Output the (X, Y) coordinate of the center of the cell containing the given text.  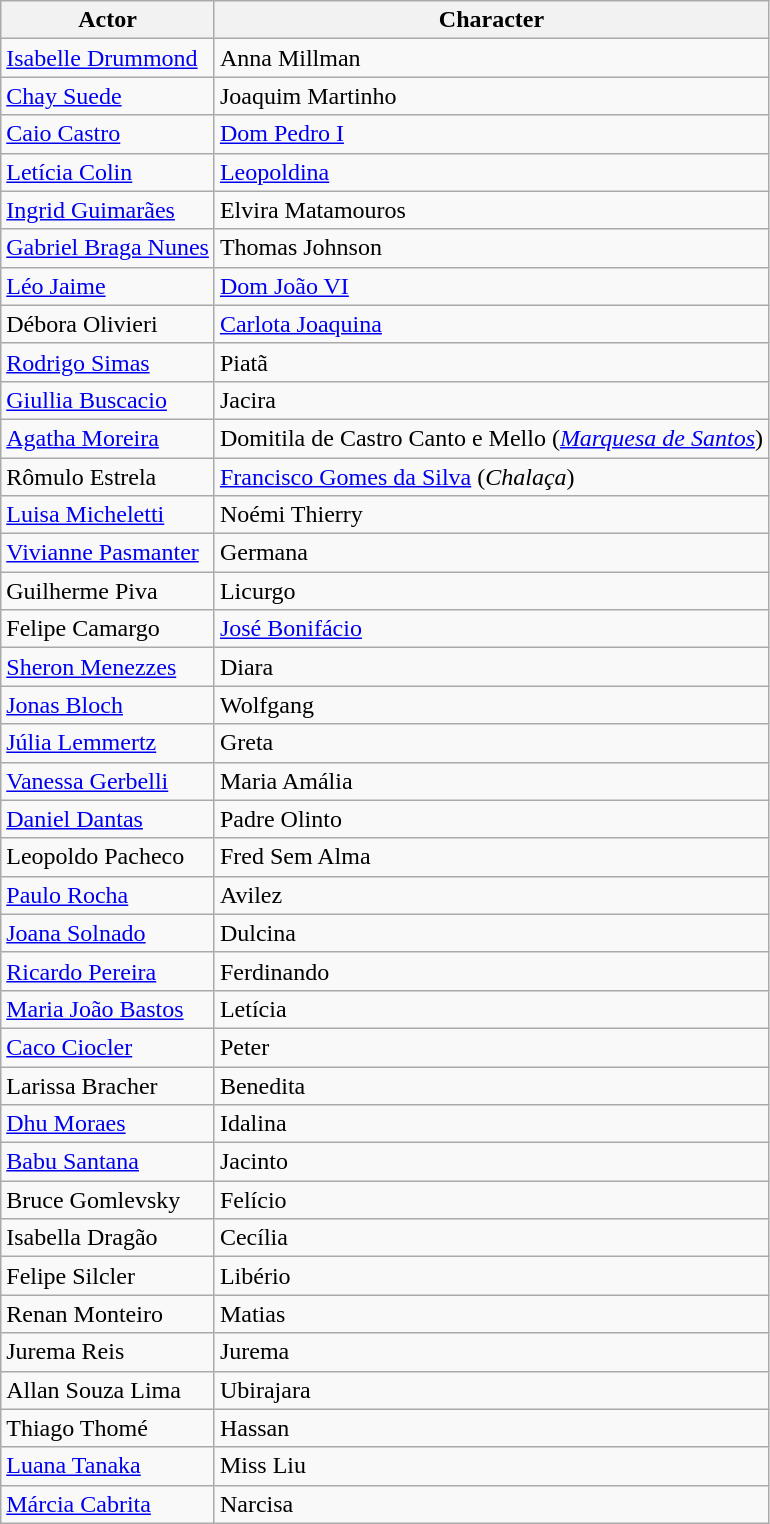
Padre Olinto (491, 819)
Isabelle Drummond (108, 58)
Libério (491, 1276)
Hassan (491, 1428)
Larissa Bracher (108, 1085)
Allan Souza Lima (108, 1390)
Thomas Johnson (491, 248)
Ubirajara (491, 1390)
Joaquim Martinho (491, 96)
Cecília (491, 1238)
Idalina (491, 1124)
Avilez (491, 895)
Francisco Gomes da Silva (Chalaça) (491, 477)
Noémi Thierry (491, 515)
Vivianne Pasmanter (108, 553)
Felipe Silcler (108, 1276)
Ricardo Pereira (108, 971)
Carlota Joaquina (491, 324)
Bruce Gomlevsky (108, 1200)
Piatã (491, 362)
Peter (491, 1047)
Rodrigo Simas (108, 362)
Júlia Lemmertz (108, 743)
Jonas Bloch (108, 705)
Giullia Buscacio (108, 400)
Jurema Reis (108, 1352)
Daniel Dantas (108, 819)
Chay Suede (108, 96)
Character (491, 20)
José Bonifácio (491, 629)
Domitila de Castro Canto e Mello (Marquesa de Santos) (491, 438)
Anna Millman (491, 58)
Licurgo (491, 591)
Letícia Colin (108, 172)
Ingrid Guimarães (108, 210)
Luana Tanaka (108, 1466)
Joana Solnado (108, 933)
Thiago Thomé (108, 1428)
Guilherme Piva (108, 591)
Felício (491, 1200)
Wolfgang (491, 705)
Luisa Micheletti (108, 515)
Caio Castro (108, 134)
Fred Sem Alma (491, 857)
Márcia Cabrita (108, 1504)
Renan Monteiro (108, 1314)
Rômulo Estrela (108, 477)
Débora Olivieri (108, 324)
Isabella Dragão (108, 1238)
Vanessa Gerbelli (108, 781)
Maria Amália (491, 781)
Ferdinando (491, 971)
Jacinto (491, 1162)
Sheron Menezzes (108, 667)
Felipe Camargo (108, 629)
Léo Jaime (108, 286)
Dom Pedro I (491, 134)
Letícia (491, 1009)
Jurema (491, 1352)
Matias (491, 1314)
Dulcina (491, 933)
Greta (491, 743)
Caco Ciocler (108, 1047)
Germana (491, 553)
Leopoldo Pacheco (108, 857)
Gabriel Braga Nunes (108, 248)
Dom João VI (491, 286)
Diara (491, 667)
Dhu Moraes (108, 1124)
Jacira (491, 400)
Agatha Moreira (108, 438)
Benedita (491, 1085)
Babu Santana (108, 1162)
Maria João Bastos (108, 1009)
Leopoldina (491, 172)
Narcisa (491, 1504)
Paulo Rocha (108, 895)
Actor (108, 20)
Miss Liu (491, 1466)
Elvira Matamouros (491, 210)
